Detect which cell encompasses the target text, then output its (x, y) center coordinate. 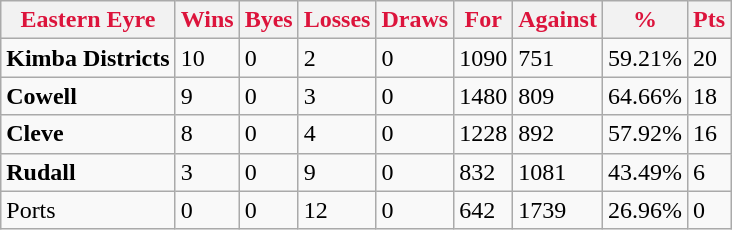
Cleve (88, 134)
Eastern Eyre (88, 20)
1228 (484, 134)
1739 (558, 210)
18 (708, 96)
Byes (268, 20)
1081 (558, 172)
751 (558, 58)
64.66% (644, 96)
Wins (207, 20)
Rudall (88, 172)
16 (708, 134)
2 (337, 58)
832 (484, 172)
4 (337, 134)
8 (207, 134)
% (644, 20)
26.96% (644, 210)
809 (558, 96)
Pts (708, 20)
Kimba Districts (88, 58)
Against (558, 20)
20 (708, 58)
Ports (88, 210)
Cowell (88, 96)
642 (484, 210)
Losses (337, 20)
6 (708, 172)
59.21% (644, 58)
Draws (415, 20)
57.92% (644, 134)
10 (207, 58)
1090 (484, 58)
12 (337, 210)
For (484, 20)
892 (558, 134)
43.49% (644, 172)
1480 (484, 96)
